Provide the (X, Y) coordinate of the cell's center where the given text is located.  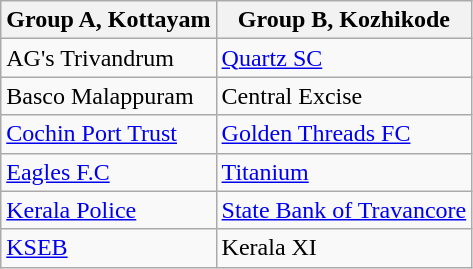
Quartz SC (344, 58)
Group B, Kozhikode (344, 20)
KSEB (108, 248)
Cochin Port Trust (108, 134)
Eagles F.C (108, 172)
Golden Threads FC (344, 134)
Kerala XI (344, 248)
Group A, Kottayam (108, 20)
Basco Malappuram (108, 96)
Central Excise (344, 96)
State Bank of Travancore (344, 210)
Kerala Police (108, 210)
Titanium (344, 172)
AG's Trivandrum (108, 58)
